Identify which cell holds the provided text, then report its [x, y] central coordinate. 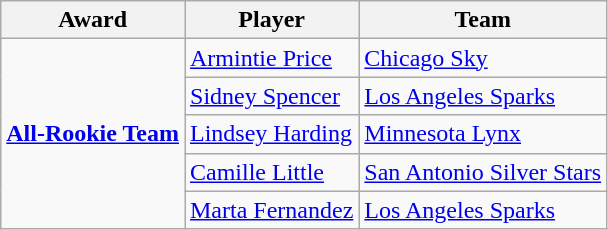
Award [93, 20]
All-Rookie Team [93, 134]
Camille Little [271, 172]
Marta Fernandez [271, 210]
Chicago Sky [483, 58]
Player [271, 20]
Sidney Spencer [271, 96]
Lindsey Harding [271, 134]
Armintie Price [271, 58]
Minnesota Lynx [483, 134]
Team [483, 20]
San Antonio Silver Stars [483, 172]
